Return (x, y) of the center of cell containing provided text 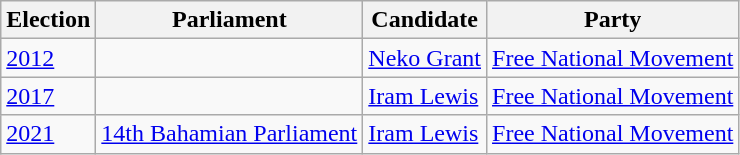
2021 (48, 134)
14th Bahamian Parliament (230, 134)
Candidate (425, 20)
2017 (48, 96)
2012 (48, 58)
Parliament (230, 20)
Election (48, 20)
Party (613, 20)
Neko Grant (425, 58)
